Determine the (x, y) coordinate at the center of the cell enclosing the given text.  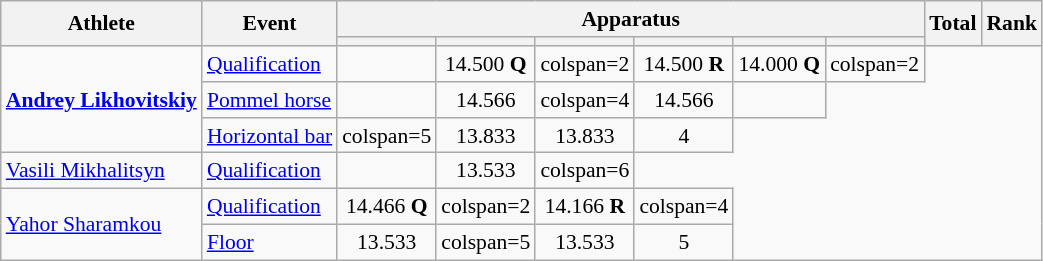
4 (684, 136)
Horizontal bar (270, 136)
14.166 R (584, 207)
Pommel horse (270, 100)
Total (952, 24)
Andrey Likhovitskiy (102, 100)
colspan=6 (584, 171)
Apparatus (630, 19)
14.500 Q (486, 64)
Yahor Sharamkou (102, 224)
14.000 Q (779, 64)
Athlete (102, 24)
5 (684, 243)
Rank (1012, 24)
14.500 R (684, 64)
Floor (270, 243)
14.466 Q (386, 207)
Vasili Mikhalitsyn (102, 171)
Event (270, 24)
